For the text-containing cell, return its midpoint in [X, Y] coordinate format. 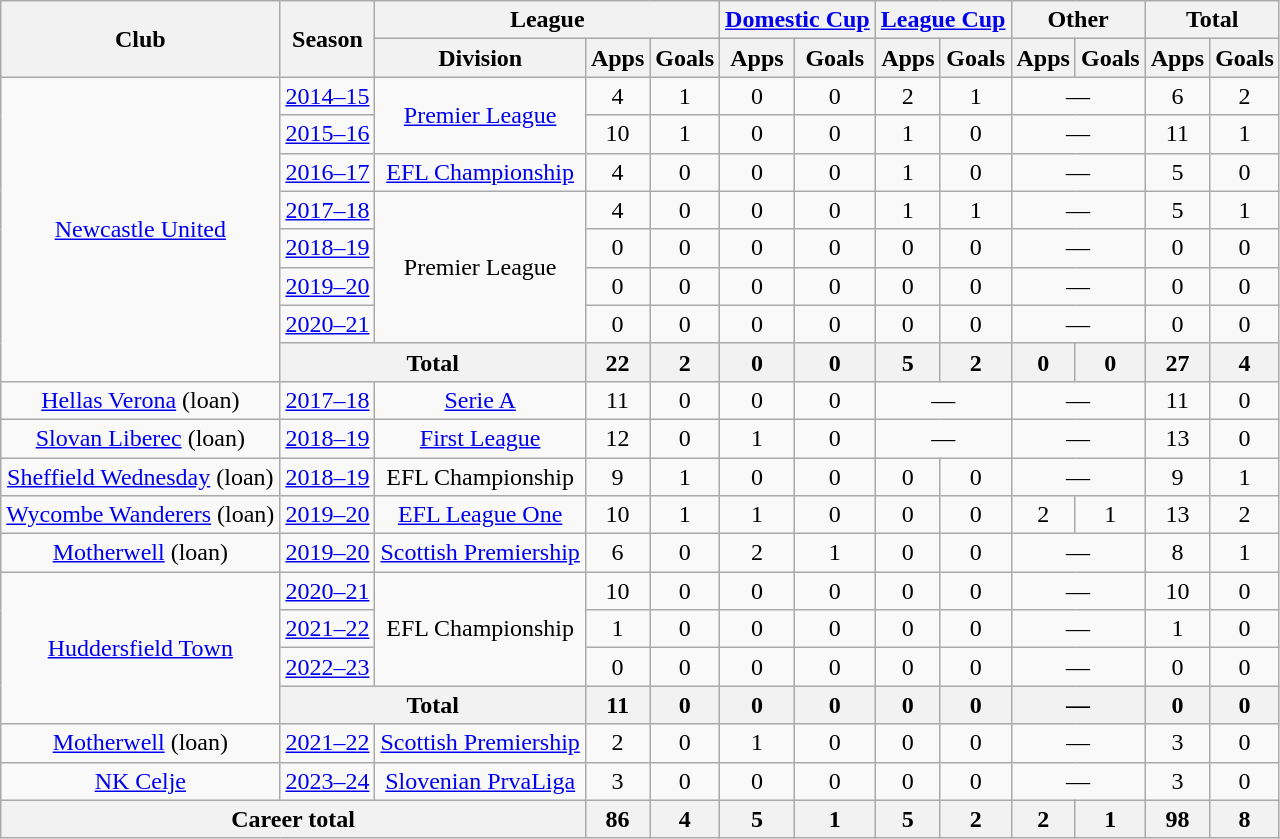
22 [617, 362]
Slovan Liberec (loan) [140, 438]
2022–23 [328, 667]
NK Celje [140, 781]
League [548, 20]
2015–16 [328, 134]
Wycombe Wanderers (loan) [140, 515]
Career total [294, 819]
2016–17 [328, 172]
Hellas Verona (loan) [140, 400]
Other [1078, 20]
Slovenian PrvaLiga [480, 781]
Newcastle United [140, 229]
Division [480, 58]
Huddersfield Town [140, 648]
2023–24 [328, 781]
86 [617, 819]
Serie A [480, 400]
12 [617, 438]
Sheffield Wednesday (loan) [140, 477]
EFL League One [480, 515]
98 [1177, 819]
Club [140, 39]
Domestic Cup [798, 20]
League Cup [943, 20]
2014–15 [328, 96]
27 [1177, 362]
Season [328, 39]
First League [480, 438]
